Return (X, Y) of the center of cell containing provided text 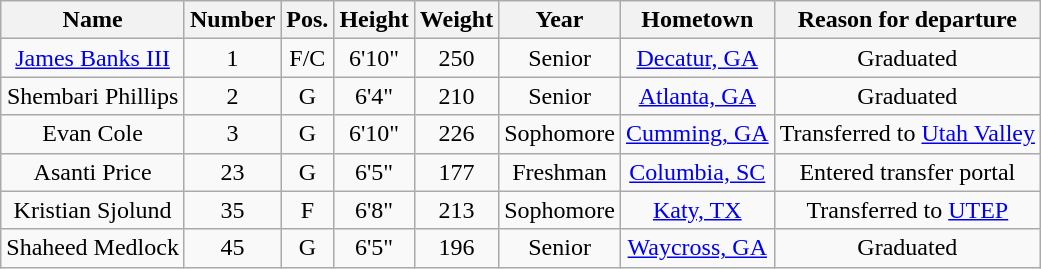
Entered transfer portal (907, 172)
Height (374, 20)
Cumming, GA (697, 134)
Freshman (560, 172)
226 (456, 134)
196 (456, 248)
Hometown (697, 20)
45 (232, 248)
Decatur, GA (697, 58)
35 (232, 210)
Waycross, GA (697, 248)
213 (456, 210)
177 (456, 172)
Transferred to UTEP (907, 210)
Shembari Phillips (93, 96)
Transferred to Utah Valley (907, 134)
Evan Cole (93, 134)
Year (560, 20)
Shaheed Medlock (93, 248)
3 (232, 134)
F (308, 210)
Pos. (308, 20)
6'4" (374, 96)
250 (456, 58)
James Banks III (93, 58)
Name (93, 20)
2 (232, 96)
F/C (308, 58)
Reason for departure (907, 20)
Number (232, 20)
210 (456, 96)
23 (232, 172)
Kristian Sjolund (93, 210)
Katy, TX (697, 210)
6'8" (374, 210)
1 (232, 58)
Columbia, SC (697, 172)
Weight (456, 20)
Asanti Price (93, 172)
Atlanta, GA (697, 96)
